Determine the [X, Y] coordinate at the center of the cell enclosing the given text.  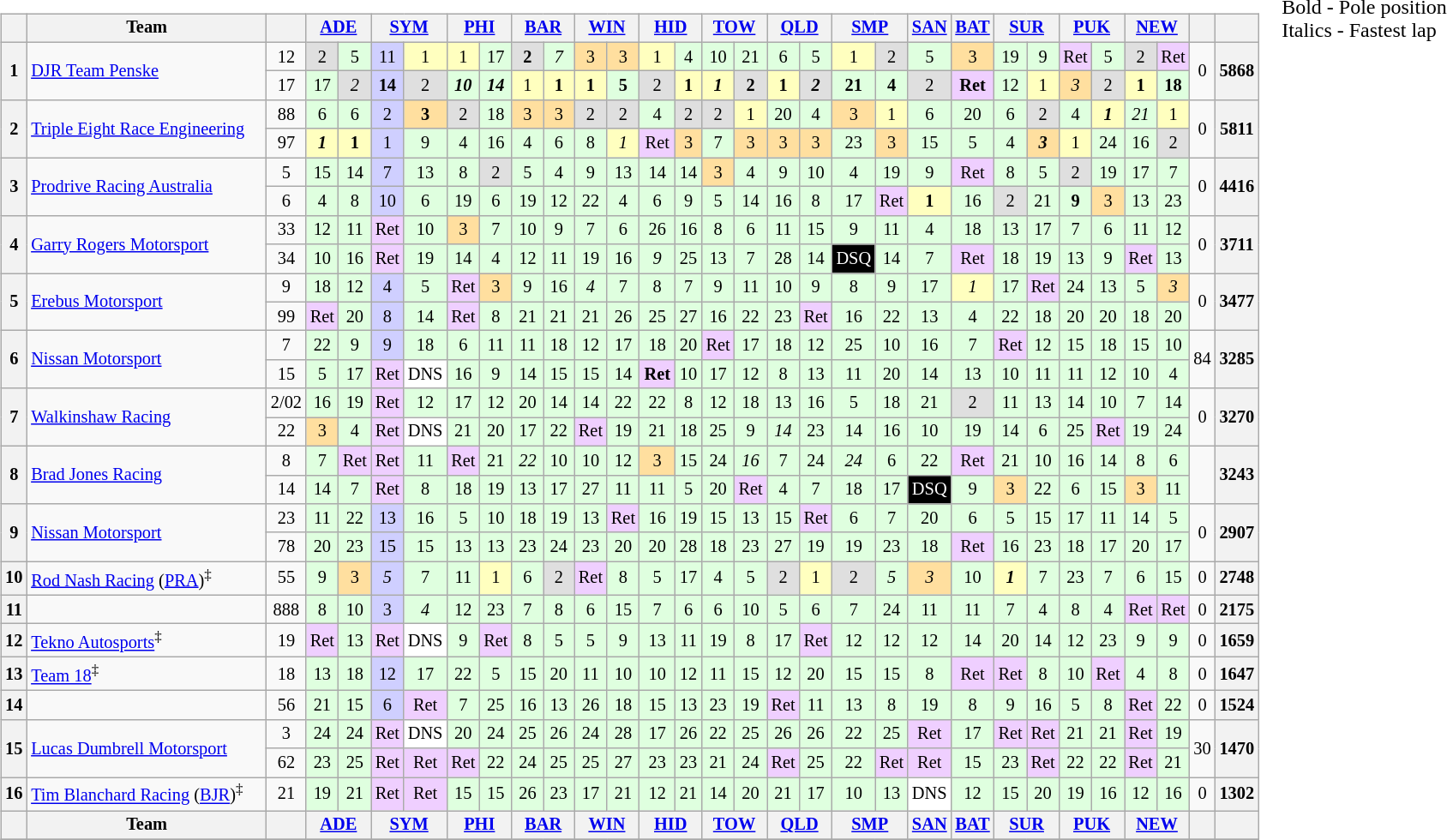
99 [286, 316]
Tim Blanchard Racing (BJR)‡ [147, 794]
Tekno Autosports‡ [147, 641]
1302 [1237, 794]
1524 [1237, 705]
Walkinshaw Racing [147, 417]
88 [286, 115]
3711 [1237, 243]
3270 [1237, 417]
55 [286, 578]
2748 [1237, 578]
Team 18‡ [147, 674]
2/02 [286, 403]
2175 [1237, 609]
Prodrive Racing Australia [147, 187]
3477 [1237, 302]
3243 [1237, 475]
1470 [1237, 747]
Lucas Dumbrell Motorsport [147, 747]
30 [1203, 747]
56 [286, 705]
Garry Rogers Motorsport [147, 243]
Rod Nash Racing (PRA)‡ [147, 578]
2907 [1237, 533]
4416 [1237, 187]
Brad Jones Racing [147, 475]
888 [286, 609]
78 [286, 547]
33 [286, 230]
Erebus Motorsport [147, 302]
5811 [1237, 129]
34 [286, 259]
1647 [1237, 674]
5868 [1237, 70]
62 [286, 763]
1659 [1237, 641]
84 [1203, 360]
97 [286, 143]
3285 [1237, 360]
DJR Team Penske [147, 70]
Triple Eight Race Engineering [147, 129]
